Return the (X, Y) coordinate for the center point of the cell that contains the specified text.  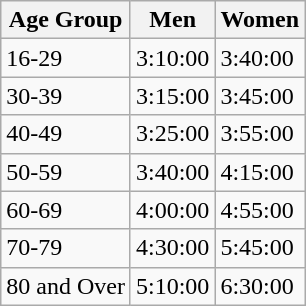
16-29 (66, 58)
Men (172, 20)
Women (260, 20)
5:45:00 (260, 248)
4:30:00 (172, 248)
3:55:00 (260, 134)
5:10:00 (172, 286)
80 and Over (66, 286)
4:15:00 (260, 172)
30-39 (66, 96)
40-49 (66, 134)
4:55:00 (260, 210)
Age Group (66, 20)
3:10:00 (172, 58)
4:00:00 (172, 210)
60-69 (66, 210)
3:25:00 (172, 134)
3:45:00 (260, 96)
6:30:00 (260, 286)
3:15:00 (172, 96)
70-79 (66, 248)
50-59 (66, 172)
